Return [X, Y] of the center of cell containing provided text 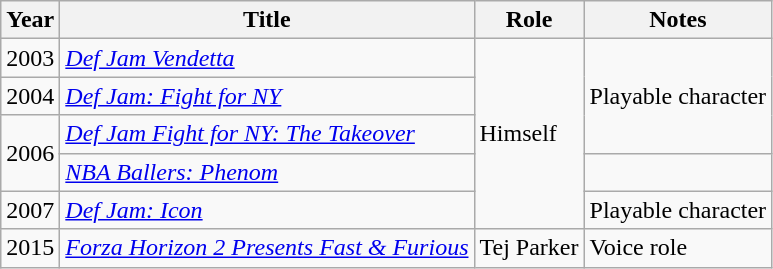
Role [529, 20]
Title [267, 20]
Notes [678, 20]
2003 [30, 58]
Himself [529, 134]
2006 [30, 153]
Def Jam: Icon [267, 210]
2007 [30, 210]
Voice role [678, 248]
Def Jam: Fight for NY [267, 96]
Year [30, 20]
Forza Horizon 2 Presents Fast & Furious [267, 248]
NBA Ballers: Phenom [267, 172]
Def Jam Vendetta [267, 58]
Def Jam Fight for NY: The Takeover [267, 134]
2004 [30, 96]
2015 [30, 248]
Tej Parker [529, 248]
